Find where the given text appears and provide that cell's center as (X, Y) coordinate. 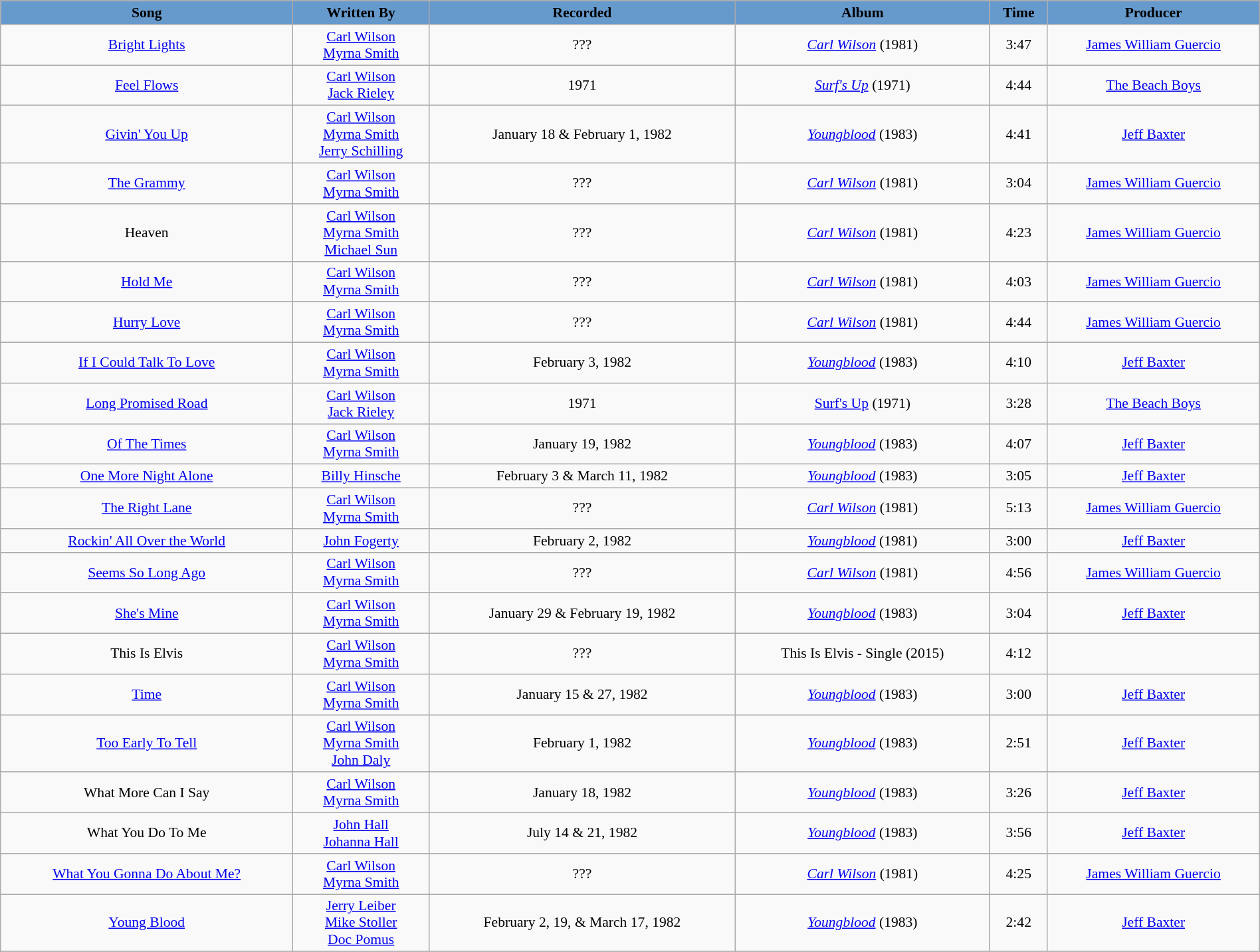
Album (863, 13)
She's Mine (147, 613)
3:56 (1018, 833)
Written By (362, 13)
John Fogerty (362, 540)
3:05 (1018, 476)
Rockin' All Over the World (147, 540)
4:10 (1018, 363)
John HallJohanna Hall (362, 833)
Seems So Long Ago (147, 573)
Of The Times (147, 444)
4:07 (1018, 444)
Feel Flows (147, 85)
Carl WilsonMyrna SmithJerry Schilling (362, 134)
4:03 (1018, 282)
4:25 (1018, 873)
Young Blood (147, 923)
4:12 (1018, 654)
January 18, 1982 (582, 792)
The Grammy (147, 183)
4:41 (1018, 134)
Hold Me (147, 282)
Hurry Love (147, 322)
What More Can I Say (147, 792)
Carl WilsonMyrna SmithMichael Sun (362, 233)
July 14 & 21, 1982 (582, 833)
Carl WilsonMyrna SmithJohn Daly (362, 744)
Givin' You Up (147, 134)
4:23 (1018, 233)
What You Do To Me (147, 833)
Too Early To Tell (147, 744)
This Is Elvis (147, 654)
Jerry LeiberMike StollerDoc Pomus (362, 923)
Heaven (147, 233)
Youngblood (1981) (863, 540)
2:42 (1018, 923)
Song (147, 13)
This Is Elvis - Single (2015) (863, 654)
February 2, 1982 (582, 540)
5:13 (1018, 508)
Long Promised Road (147, 403)
2:51 (1018, 744)
3:47 (1018, 44)
3:26 (1018, 792)
January 19, 1982 (582, 444)
Producer (1154, 13)
One More Night Alone (147, 476)
Billy Hinsche (362, 476)
What You Gonna Do About Me? (147, 873)
January 15 & 27, 1982 (582, 694)
February 2, 19, & March 17, 1982 (582, 923)
Bright Lights (147, 44)
January 29 & February 19, 1982 (582, 613)
February 1, 1982 (582, 744)
3:28 (1018, 403)
January 18 & February 1, 1982 (582, 134)
The Right Lane (147, 508)
February 3, 1982 (582, 363)
If I Could Talk To Love (147, 363)
February 3 & March 11, 1982 (582, 476)
4:56 (1018, 573)
Recorded (582, 13)
